Capture the cell that displays the provided text and extract its [X, Y] central coordinate. 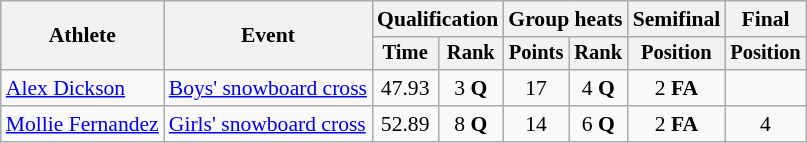
47.93 [405, 88]
4 [765, 124]
4 Q [598, 88]
Alex Dickson [82, 88]
Group heats [565, 19]
14 [536, 124]
Points [536, 54]
Athlete [82, 36]
3 Q [470, 88]
Qualification [438, 19]
6 Q [598, 124]
Semifinal [677, 19]
8 Q [470, 124]
Final [765, 19]
52.89 [405, 124]
Time [405, 54]
Boys' snowboard cross [268, 88]
Mollie Fernandez [82, 124]
Girls' snowboard cross [268, 124]
Event [268, 36]
17 [536, 88]
